Find where the given text appears and provide that cell's center as (X, Y) coordinate. 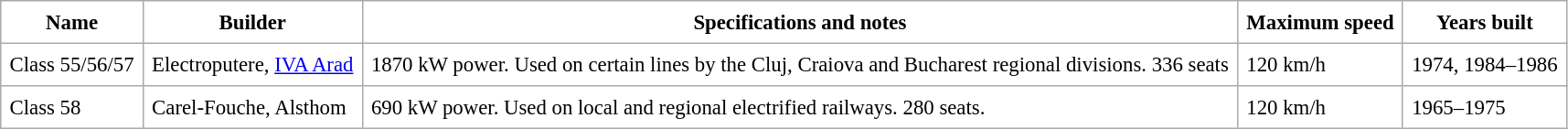
1965–1975 (1485, 107)
1974, 1984–1986 (1485, 64)
Specifications and notes (799, 22)
Electroputere, IVA Arad (252, 64)
Years built (1485, 22)
Maximum speed (1320, 22)
Builder (252, 22)
Class 58 (72, 107)
Class 55/56/57 (72, 64)
690 kW power. Used on local and regional electrified railways. 280 seats. (799, 107)
1870 kW power. Used on certain lines by the Cluj, Craiova and Bucharest regional divisions. 336 seats (799, 64)
Name (72, 22)
Carel-Fouche, Alsthom (252, 107)
